Pinpoint the cell where the given text exists, returning its [x, y] midpoint coordinate. 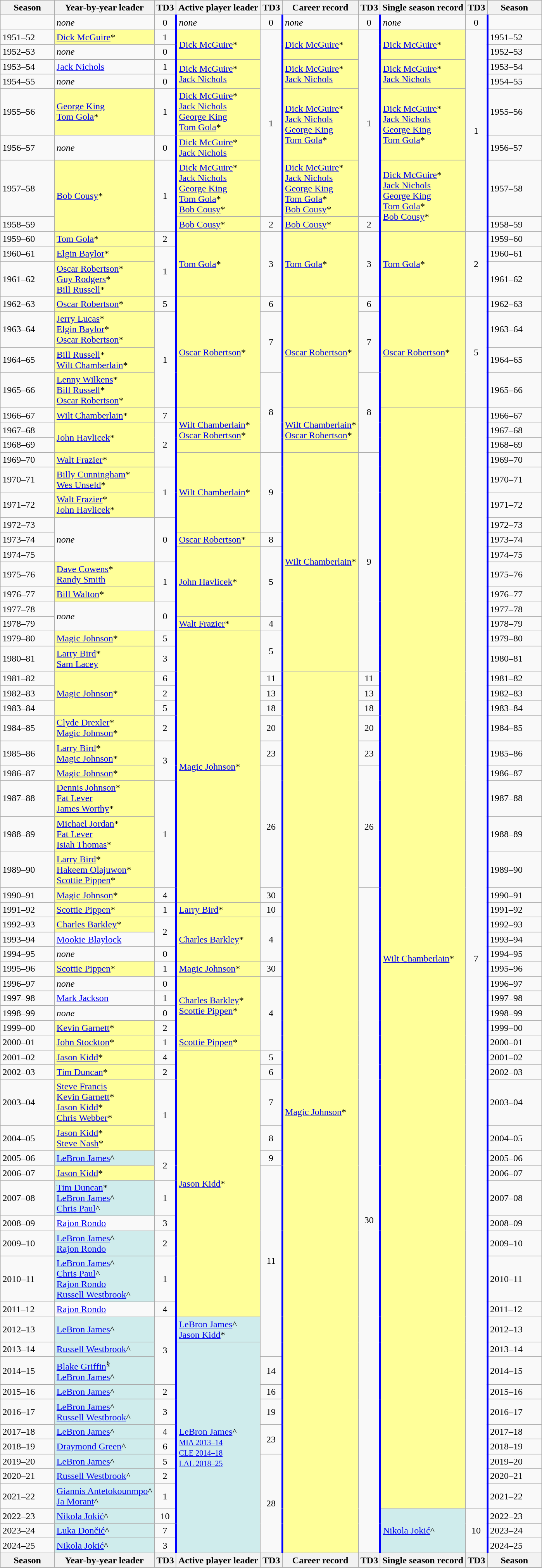
Jerry Lucas*Elgin Baylor*Oscar Robertson* [104, 329]
Blake Griffin§LeBron James^ [104, 1371]
LeBron James^MIA 2013–14CLE 2014–18LAL 2018–25 [218, 1447]
Draymond Green^ [104, 1447]
Giannis Antetokounmpo^Ja Morant^ [104, 1496]
Steve FrancisKevin Garnett*Jason Kidd*Chris Webber* [104, 1102]
Tim Duncan* [104, 1072]
Bill Russell*Wilt Chamberlain* [104, 360]
Jason Kidd*Steve Nash* [104, 1138]
LeBron James^Jason Kidd* [218, 1329]
Dennis Johnson*Fat LeverJames Worthy* [104, 798]
Larry Bird*Hakeem Olajuwon*Scottie Pippen* [104, 870]
Larry Bird*Sam Lacey [104, 659]
Elgin Baylor* [104, 253]
Larry Bird* [218, 910]
16 [271, 1392]
Oscar Robertson*Guy Rodgers*Bill Russell* [104, 279]
Clyde Drexler*Magic Johnson* [104, 728]
Bill Walton* [104, 594]
Larry Bird*Magic Johnson* [104, 753]
Walt Frazier*John Havlicek* [104, 505]
Mookie Blaylock [104, 939]
Dave Cowens*Randy Smith [104, 574]
Lenny Wilkens*Bill Russell*Oscar Robertson* [104, 390]
Michael Jordan*Fat LeverIsiah Thomas* [104, 834]
Luka Dončić^ [104, 1531]
Kevin Garnett* [104, 1028]
19 [271, 1411]
14 [271, 1371]
LeBron James^Rajon Rondo [104, 1243]
Charles Barkley*Scottie Pippen* [218, 1006]
Billy Cunningham*Wes Unseld* [104, 480]
George KingTom Gola* [104, 112]
Tim Duncan*LeBron James^Chris Paul^ [104, 1198]
28 [271, 1504]
LeBron James^Chris Paul^Rajon RondoRussell Westbrook^ [104, 1279]
Jack Nichols [104, 67]
LeBron James^Russell Westbrook^ [104, 1411]
Mark Jackson [104, 998]
John Stockton* [104, 1042]
